Capture the cell that displays the provided text and extract its [x, y] central coordinate. 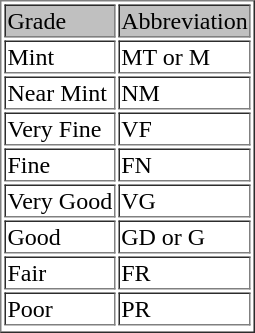
Very Good [60, 200]
GD or G [184, 236]
Mint [60, 56]
MT or M [184, 56]
FR [184, 272]
Fair [60, 272]
PR [184, 308]
Very Fine [60, 128]
Good [60, 236]
Abbreviation [184, 20]
FN [184, 164]
Poor [60, 308]
Fine [60, 164]
VG [184, 200]
VF [184, 128]
NM [184, 92]
Near Mint [60, 92]
Grade [60, 20]
